For the text-containing cell, return its midpoint in [x, y] coordinate format. 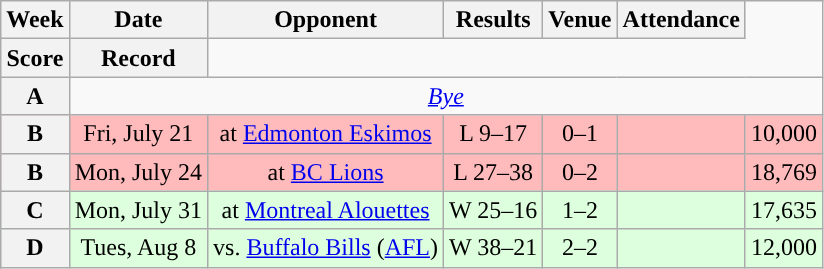
Score [35, 58]
Mon, July 24 [138, 172]
2–2 [580, 248]
at Montreal Alouettes [326, 210]
C [35, 210]
Opponent [326, 20]
W 38–21 [494, 248]
Date [138, 20]
vs. Buffalo Bills (AFL) [326, 248]
Results [494, 20]
Week [35, 20]
Venue [580, 20]
Record [138, 58]
at Edmonton Eskimos [326, 134]
0–1 [580, 134]
10,000 [784, 134]
18,769 [784, 172]
Fri, July 21 [138, 134]
at BC Lions [326, 172]
17,635 [784, 210]
12,000 [784, 248]
W 25–16 [494, 210]
A [35, 96]
Bye [446, 96]
0–2 [580, 172]
L 9–17 [494, 134]
L 27–38 [494, 172]
Mon, July 31 [138, 210]
Attendance [681, 20]
Tues, Aug 8 [138, 248]
D [35, 248]
1–2 [580, 210]
